Output the (X, Y) coordinate of the center of the cell containing the given text.  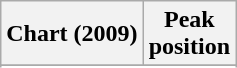
Peakposition (189, 34)
Chart (2009) (72, 34)
